Detect which cell encompasses the target text, then output its [x, y] center coordinate. 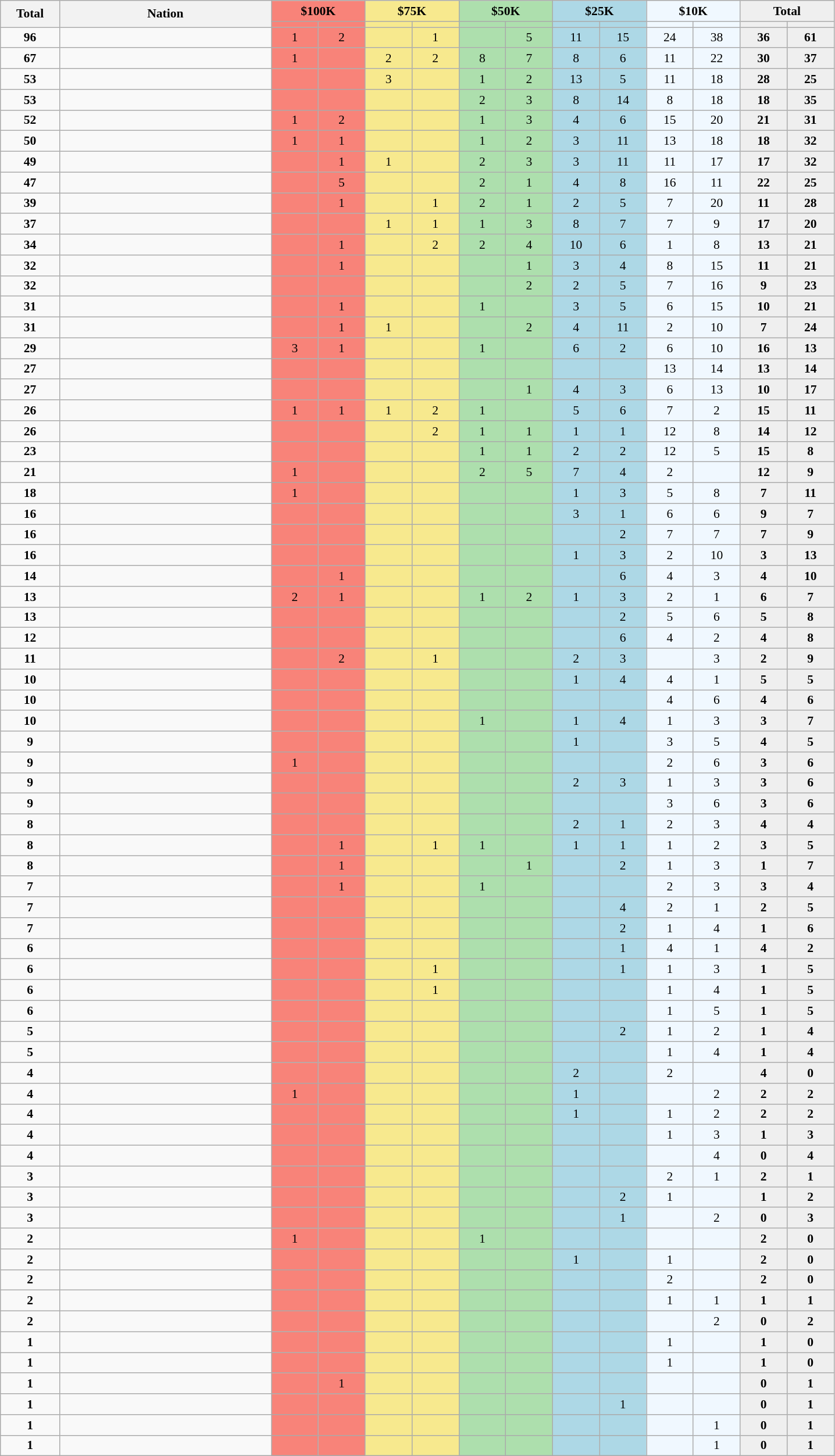
61 [811, 38]
$50K [506, 11]
30 [764, 59]
50 [30, 141]
$10K [693, 11]
67 [30, 59]
47 [30, 183]
$25K [599, 11]
$100K [317, 11]
$75K [412, 11]
52 [30, 120]
96 [30, 38]
34 [30, 245]
29 [30, 348]
39 [30, 203]
38 [716, 38]
36 [764, 38]
Nation [165, 14]
49 [30, 162]
35 [811, 100]
